Search for the cell housing the specified text and yield its (X, Y) center coordinate. 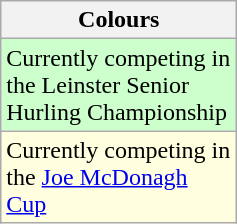
Currently competing in the Joe McDonagh Cup (119, 177)
Colours (119, 20)
Currently competing in the Leinster Senior Hurling Championship (119, 85)
